Search for the cell housing the specified text and yield its [x, y] center coordinate. 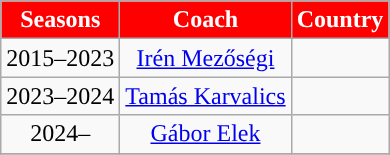
Country [340, 20]
Gábor Elek [206, 134]
Irén Mezőségi [206, 58]
2023–2024 [60, 96]
Seasons [60, 20]
2024– [60, 134]
Coach [206, 20]
Tamás Karvalics [206, 96]
2015–2023 [60, 58]
